Locate the cell with the specified text and output its (x, y) center coordinate. 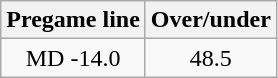
Pregame line (74, 20)
MD -14.0 (74, 58)
48.5 (210, 58)
Over/under (210, 20)
